Locate the cell with the specified text and output its (x, y) center coordinate. 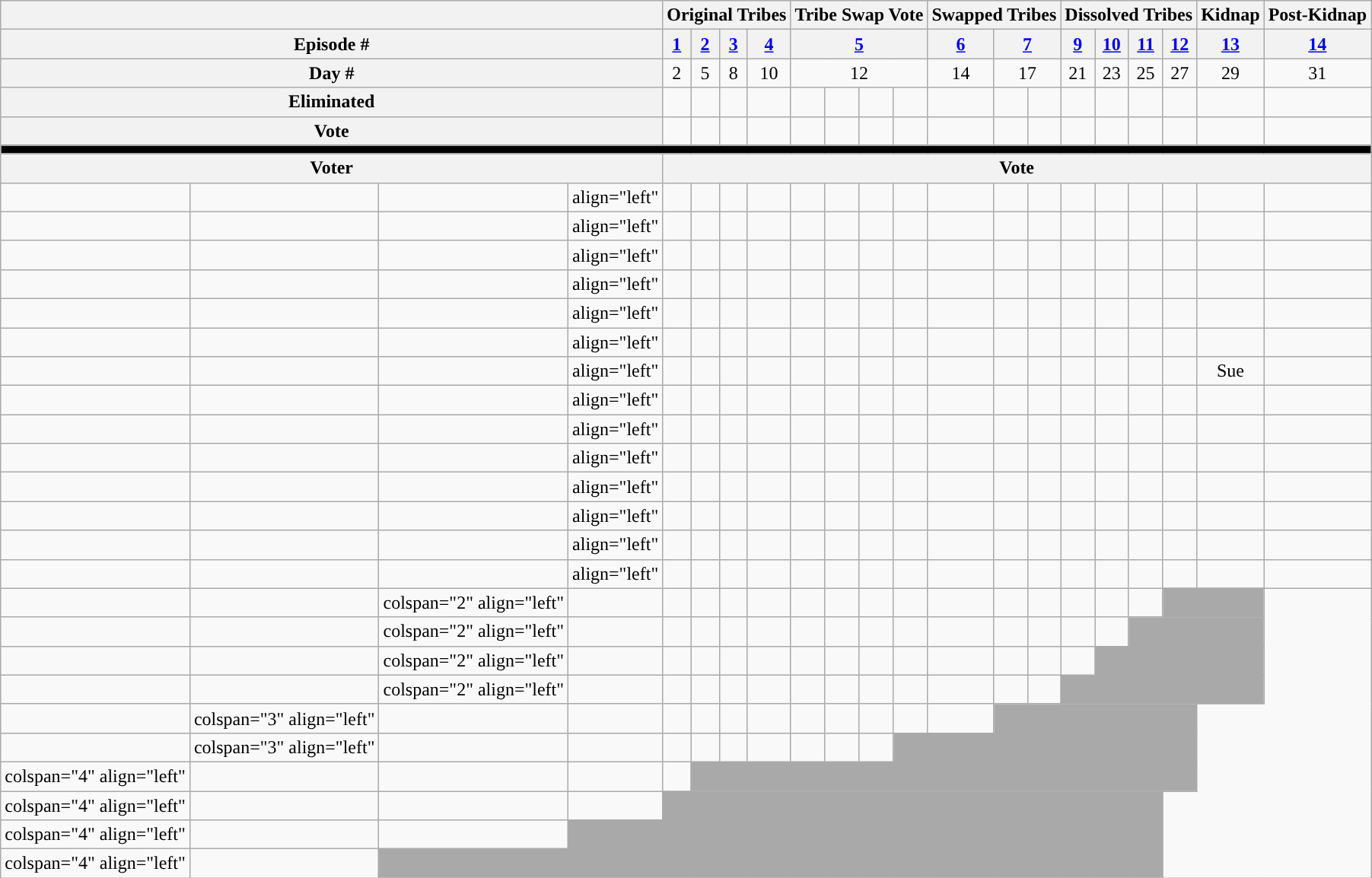
11 (1146, 44)
23 (1111, 73)
Swapped Tribes (994, 15)
29 (1230, 73)
4 (769, 44)
Original Tribes (727, 15)
Day # (332, 73)
1 (677, 44)
Episode # (332, 44)
Post-Kidnap (1317, 15)
13 (1230, 44)
21 (1078, 73)
6 (960, 44)
17 (1027, 73)
Voter (332, 168)
Eliminated (332, 102)
Kidnap (1230, 15)
31 (1317, 73)
Sue (1230, 371)
Dissolved Tribes (1129, 15)
Tribe Swap Vote (859, 15)
7 (1027, 44)
9 (1078, 44)
27 (1179, 73)
3 (734, 44)
8 (734, 73)
25 (1146, 73)
